Locate the cell with the specified text and output its [X, Y] center coordinate. 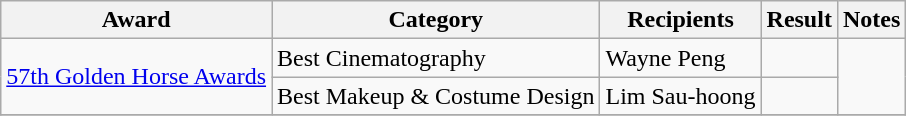
Category [436, 20]
Result [799, 20]
57th Golden Horse Awards [136, 77]
Best Cinematography [436, 58]
Lim Sau-hoong [680, 96]
Award [136, 20]
Wayne Peng [680, 58]
Notes [871, 20]
Recipients [680, 20]
Best Makeup & Costume Design [436, 96]
